Return (X, Y) of the center of cell containing provided text 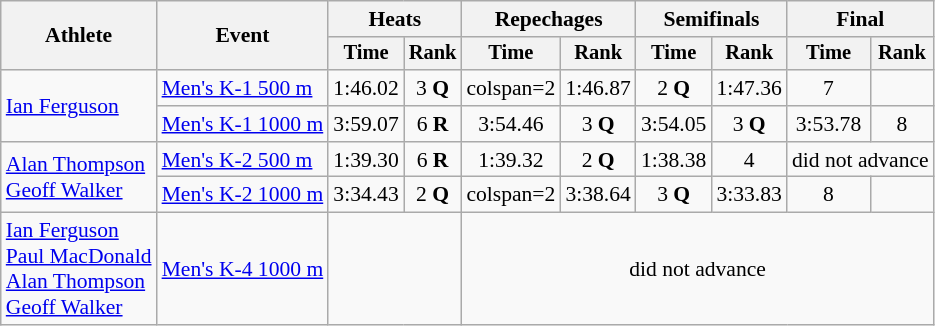
Heats (394, 19)
Repechages (548, 19)
1:39.30 (366, 160)
Alan ThompsonGeoff Walker (79, 178)
Event (243, 36)
3:33.83 (748, 195)
1:39.32 (510, 160)
Final (860, 19)
3:54.05 (674, 124)
1:47.36 (748, 88)
Semifinals (712, 19)
Ian FergusonPaul MacDonaldAlan ThompsonGeoff Walker (79, 269)
Men's K-2 500 m (243, 160)
Athlete (79, 36)
7 (828, 88)
3:38.64 (598, 195)
3:59.07 (366, 124)
Men's K-1 1000 m (243, 124)
4 (748, 160)
1:38.38 (674, 160)
Men's K-2 1000 m (243, 195)
3:54.46 (510, 124)
Men's K-1 500 m (243, 88)
Ian Ferguson (79, 106)
Men's K-4 1000 m (243, 269)
1:46.02 (366, 88)
3:53.78 (828, 124)
1:46.87 (598, 88)
3:34.43 (366, 195)
